Detect which cell encompasses the target text, then output its [X, Y] center coordinate. 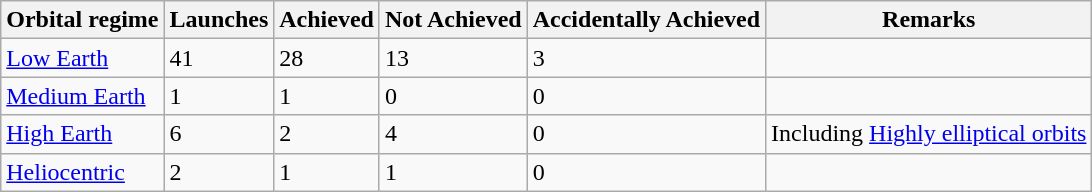
Accidentally Achieved [646, 20]
Achieved [327, 20]
High Earth [82, 134]
28 [327, 58]
13 [453, 58]
4 [453, 134]
41 [219, 58]
Low Earth [82, 58]
Launches [219, 20]
Remarks [929, 20]
Heliocentric [82, 172]
Not Achieved [453, 20]
Medium Earth [82, 96]
Including Highly elliptical orbits [929, 134]
3 [646, 58]
6 [219, 134]
Orbital regime [82, 20]
